Detect which cell encompasses the target text, then output its (X, Y) center coordinate. 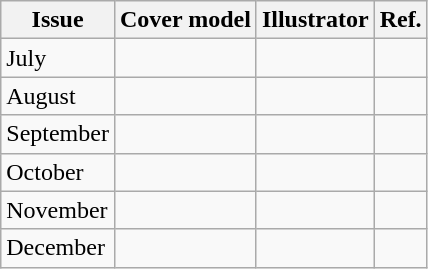
September (58, 134)
October (58, 172)
July (58, 58)
August (58, 96)
Ref. (400, 20)
November (58, 210)
Cover model (185, 20)
December (58, 248)
Illustrator (315, 20)
Issue (58, 20)
